Output the (X, Y) coordinate of the center of the cell containing the given text.  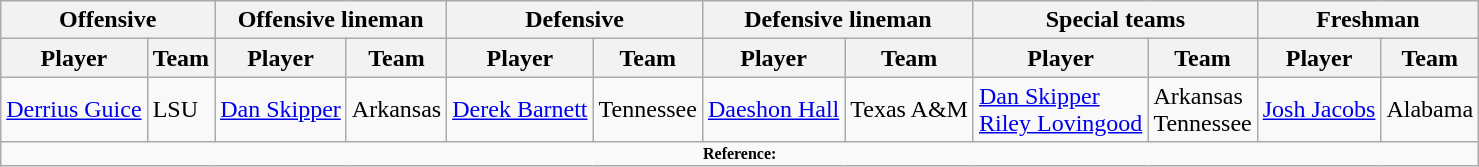
LSU (181, 110)
Defensive lineman (838, 20)
Derek Barnett (520, 110)
Tennessee (648, 110)
Reference: (740, 154)
Special teams (1115, 20)
Dan Skipper (281, 110)
Arkansas (396, 110)
Josh Jacobs (1319, 110)
Alabama (1430, 110)
Offensive lineman (331, 20)
ArkansasTennessee (1202, 110)
Derrius Guice (74, 110)
Offensive (108, 20)
Texas A&M (910, 110)
Daeshon Hall (773, 110)
Freshman (1368, 20)
Dan SkipperRiley Lovingood (1060, 110)
Defensive (575, 20)
